Identify which cell holds the provided text, then report its (X, Y) central coordinate. 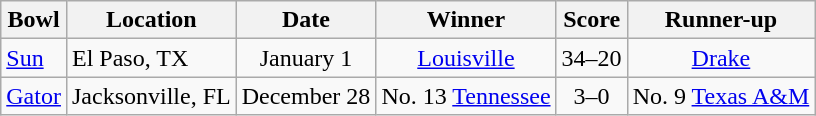
December 28 (306, 96)
No. 13 Tennessee (466, 96)
Bowl (34, 20)
Jacksonville, FL (151, 96)
Gator (34, 96)
No. 9 Texas A&M (721, 96)
Sun (34, 58)
Drake (721, 58)
Winner (466, 20)
3–0 (592, 96)
Louisville (466, 58)
34–20 (592, 58)
Date (306, 20)
Runner-up (721, 20)
El Paso, TX (151, 58)
Location (151, 20)
January 1 (306, 58)
Score (592, 20)
